Capture the cell that displays the provided text and extract its (X, Y) central coordinate. 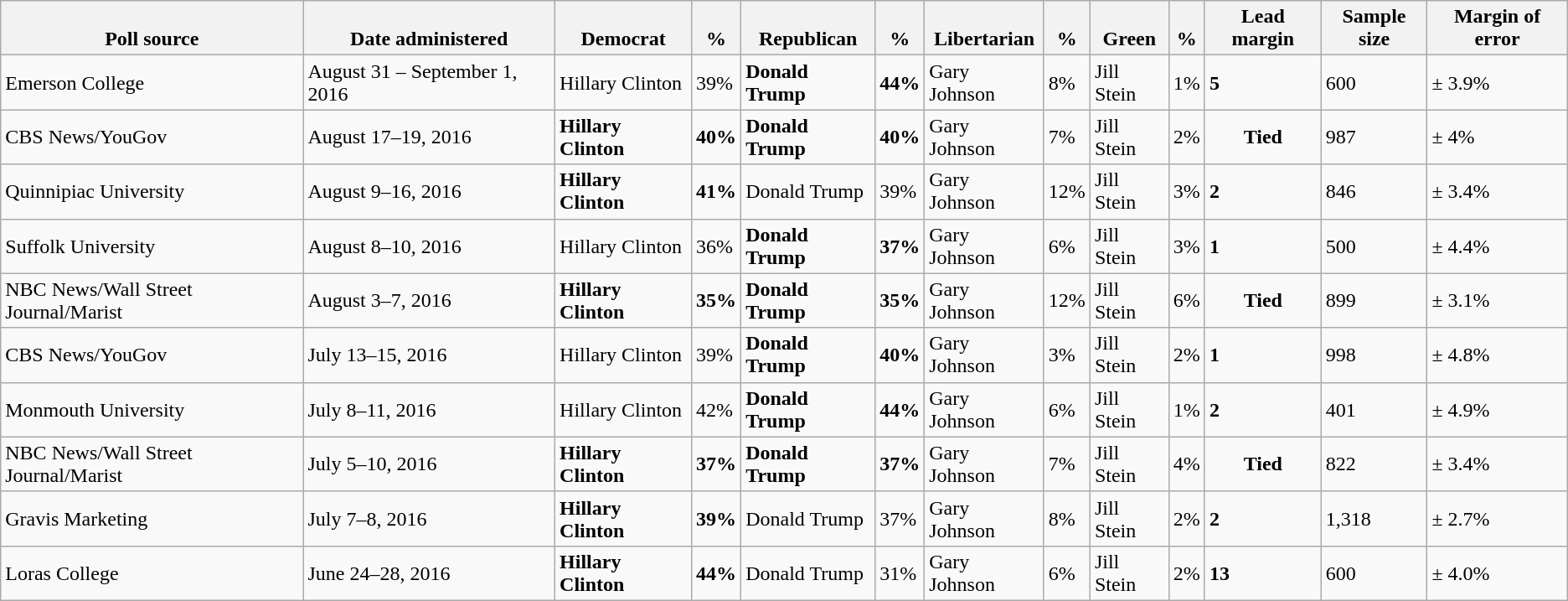
± 4% (1498, 137)
± 4.0% (1498, 573)
± 4.4% (1498, 246)
Democrat (623, 28)
Republican (808, 28)
Sample size (1374, 28)
4% (1186, 464)
Emerson College (152, 82)
July 13–15, 2016 (429, 355)
41% (717, 191)
Gravis Marketing (152, 518)
± 2.7% (1498, 518)
5 (1263, 82)
June 24–28, 2016 (429, 573)
August 9–16, 2016 (429, 191)
987 (1374, 137)
Lead margin (1263, 28)
± 4.9% (1498, 409)
Date administered (429, 28)
Green (1129, 28)
July 8–11, 2016 (429, 409)
± 3.1% (1498, 300)
1,318 (1374, 518)
13 (1263, 573)
899 (1374, 300)
Margin of error (1498, 28)
August 17–19, 2016 (429, 137)
42% (717, 409)
822 (1374, 464)
Poll source (152, 28)
Quinnipiac University (152, 191)
August 3–7, 2016 (429, 300)
± 3.9% (1498, 82)
± 4.8% (1498, 355)
Monmouth University (152, 409)
36% (717, 246)
401 (1374, 409)
998 (1374, 355)
500 (1374, 246)
July 7–8, 2016 (429, 518)
31% (900, 573)
Suffolk University (152, 246)
August 31 – September 1, 2016 (429, 82)
Loras College (152, 573)
846 (1374, 191)
Libertarian (985, 28)
August 8–10, 2016 (429, 246)
July 5–10, 2016 (429, 464)
